Detect which cell encompasses the target text, then output its (X, Y) center coordinate. 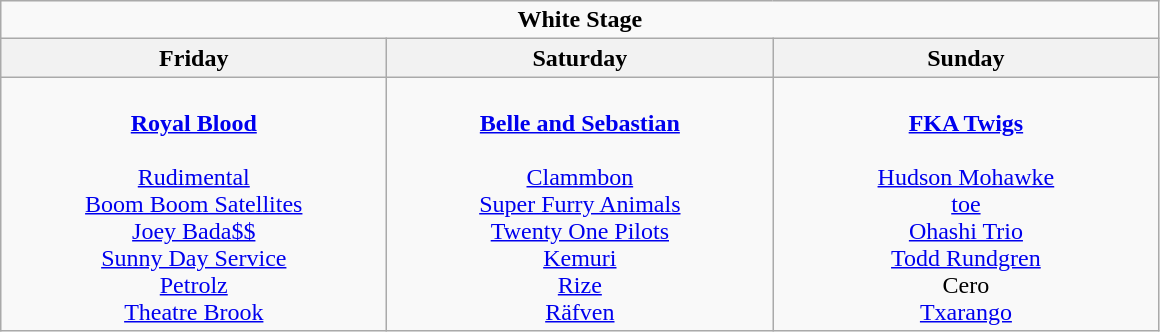
Saturday (580, 58)
White Stage (580, 20)
Sunday (966, 58)
Friday (194, 58)
FKA Twigs Hudson Mohawke toe Ohashi Trio Todd Rundgren Cero Txarango (966, 204)
Belle and Sebastian Clammbon Super Furry Animals Twenty One Pilots Kemuri Rize Räfven (580, 204)
Royal Blood Rudimental Boom Boom Satellites Joey Bada$$ Sunny Day Service Petrolz Theatre Brook (194, 204)
